Find where the given text appears and provide that cell's center as (x, y) coordinate. 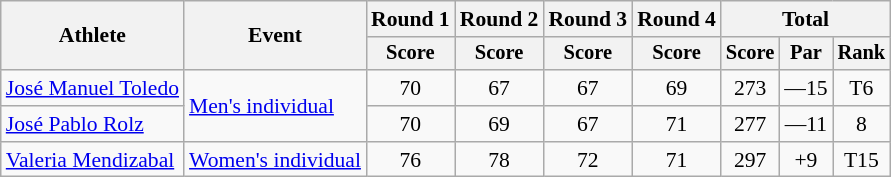
273 (750, 88)
José Manuel Toledo (92, 88)
Athlete (92, 36)
Rank (862, 54)
Round 1 (410, 19)
José Pablo Rolz (92, 124)
8 (862, 124)
277 (750, 124)
T6 (862, 88)
Event (275, 36)
Total (806, 19)
Round 4 (676, 19)
71 (676, 124)
—11 (806, 124)
Men's individual (275, 106)
Par (806, 54)
Round 3 (588, 19)
Round 2 (500, 19)
—15 (806, 88)
